Return [x, y] of the center of cell containing provided text 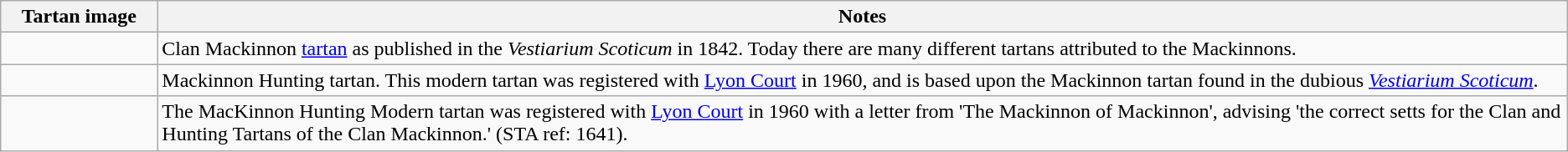
Tartan image [79, 17]
Notes [863, 17]
Clan Mackinnon tartan as published in the Vestiarium Scoticum in 1842. Today there are many different tartans attributed to the Mackinnons. [863, 48]
